Return the (x, y) coordinate for the center point of the cell that contains the specified text.  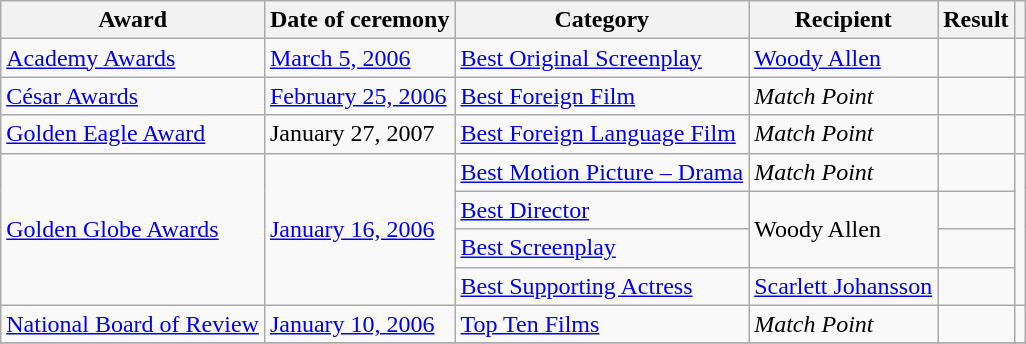
Date of ceremony (360, 20)
Best Motion Picture – Drama (602, 172)
César Awards (133, 96)
Award (133, 20)
Best Original Screenplay (602, 58)
Best Screenplay (602, 248)
Top Ten Films (602, 324)
Best Foreign Film (602, 96)
National Board of Review (133, 324)
February 25, 2006 (360, 96)
January 10, 2006 (360, 324)
Best Foreign Language Film (602, 134)
Golden Globe Awards (133, 229)
January 16, 2006 (360, 229)
Best Supporting Actress (602, 286)
Academy Awards (133, 58)
Result (976, 20)
Best Director (602, 210)
Recipient (844, 20)
Category (602, 20)
Golden Eagle Award (133, 134)
January 27, 2007 (360, 134)
Scarlett Johansson (844, 286)
March 5, 2006 (360, 58)
